Provide the (X, Y) coordinate of the cell's center where the given text is located.  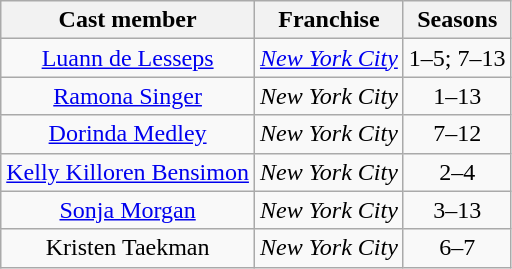
Franchise (328, 20)
Kelly Killoren Bensimon (128, 172)
Ramona Singer (128, 96)
Sonja Morgan (128, 210)
2–4 (457, 172)
6–7 (457, 248)
Kristen Taekman (128, 248)
1–13 (457, 96)
1–5; 7–13 (457, 58)
Dorinda Medley (128, 134)
7–12 (457, 134)
Luann de Lesseps (128, 58)
3–13 (457, 210)
Cast member (128, 20)
Seasons (457, 20)
